Return [x, y] of the center of cell containing provided text 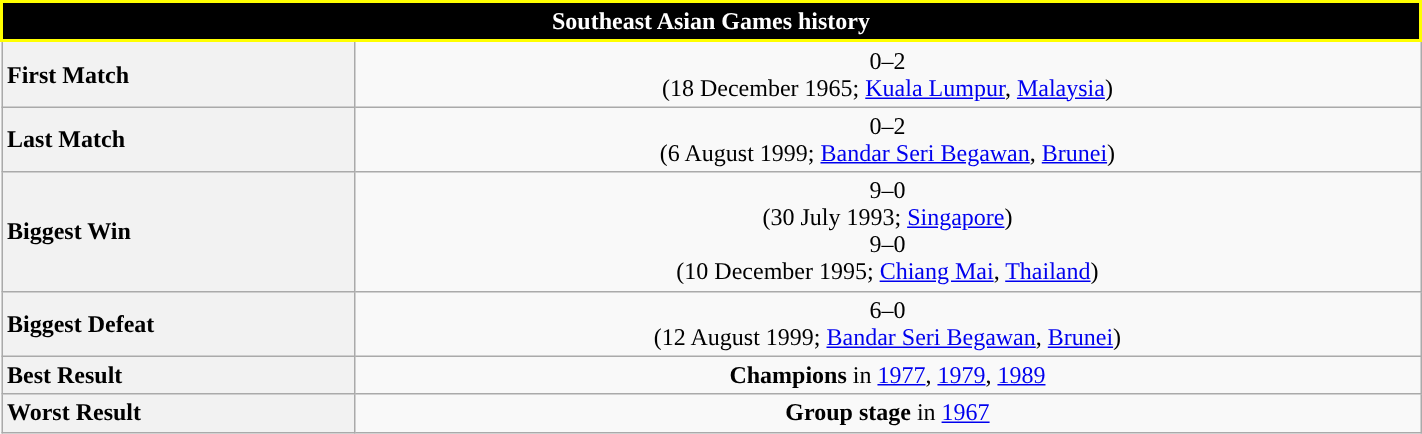
9–0 (30 July 1993; Singapore) 9–0 (10 December 1995; Chiang Mai, Thailand) [887, 232]
First Match [178, 74]
Best Result [178, 375]
Worst Result [178, 413]
0–2 (18 December 1965; Kuala Lumpur, Malaysia) [887, 74]
Champions in 1977, 1979, 1989 [887, 375]
Southeast Asian Games history [712, 22]
Biggest Defeat [178, 324]
Biggest Win [178, 232]
Group stage in 1967 [887, 413]
Last Match [178, 140]
6–0 (12 August 1999; Bandar Seri Begawan, Brunei) [887, 324]
0–2 (6 August 1999; Bandar Seri Begawan, Brunei) [887, 140]
